Provide the (x, y) coordinate of the cell's center where the given text is located.  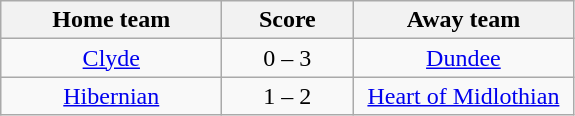
Dundee (464, 58)
Clyde (112, 58)
Heart of Midlothian (464, 96)
Home team (112, 20)
Away team (464, 20)
0 – 3 (288, 58)
1 – 2 (288, 96)
Score (288, 20)
Hibernian (112, 96)
